Locate the cell with the specified text and output its (x, y) center coordinate. 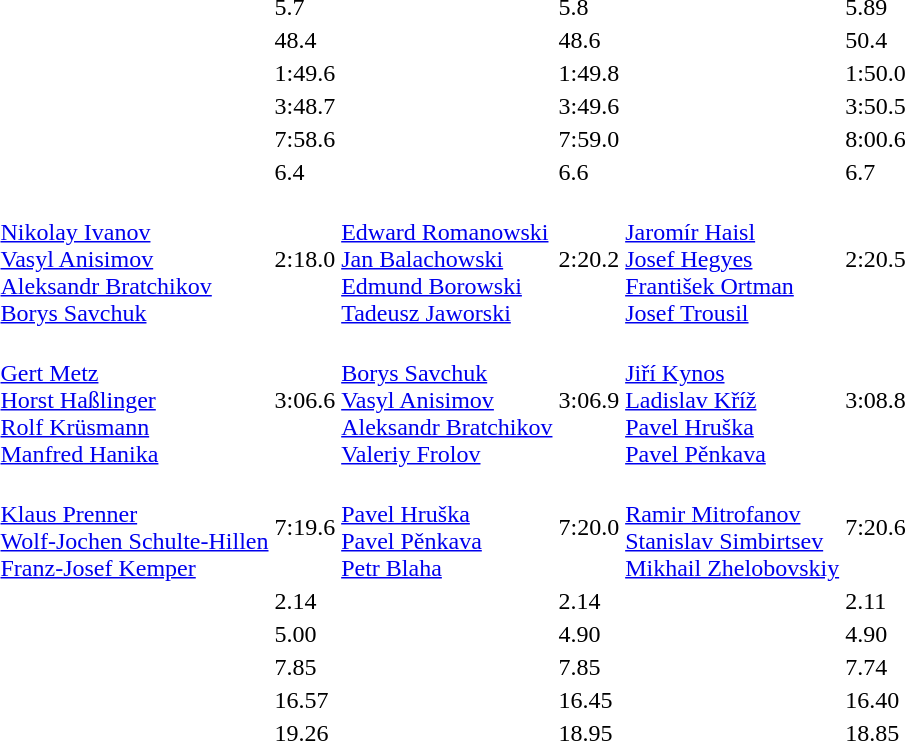
1:49.8 (589, 73)
Ramir MitrofanovStanislav SimbirtsevMikhail Zhelobovskiy (732, 528)
Borys SavchukVasyl AnisimovAleksandr BratchikovValeriy Frolov (447, 400)
5.00 (305, 634)
2:20.2 (589, 259)
48.6 (589, 40)
3:48.7 (305, 106)
6.6 (589, 172)
7:19.6 (305, 528)
Jaromír HaislJosef HegyesFrantišek OrtmanJosef Trousil (732, 259)
3:06.9 (589, 400)
48.4 (305, 40)
3:06.6 (305, 400)
7:58.6 (305, 139)
2:18.0 (305, 259)
3:49.6 (589, 106)
7:20.0 (589, 528)
16.57 (305, 700)
7:59.0 (589, 139)
6.4 (305, 172)
Pavel HruškaPavel PěnkavaPetr Blaha (447, 528)
Jiří KynosLadislav KřížPavel HruškaPavel Pěnkava (732, 400)
16.45 (589, 700)
Edward RomanowskiJan BalachowskiEdmund BorowskiTadeusz Jaworski (447, 259)
4.90 (589, 634)
1:49.6 (305, 73)
